Pinpoint the cell where the given text exists, returning its (X, Y) midpoint coordinate. 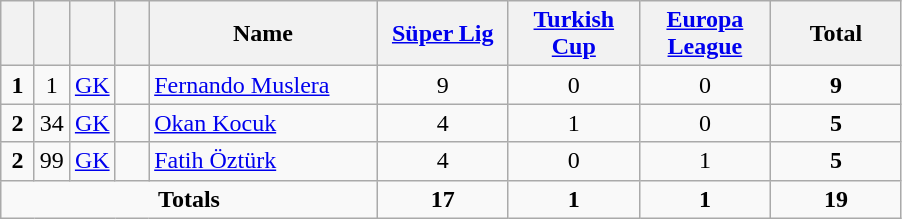
34 (52, 123)
Name (264, 34)
Europa League (704, 34)
Okan Kocuk (264, 123)
99 (52, 161)
Totals (189, 199)
Süper Lig (442, 34)
17 (442, 199)
19 (836, 199)
Fernando Muslera (264, 85)
Fatih Öztürk (264, 161)
Total (836, 34)
Turkish Cup (574, 34)
